Return the [X, Y] coordinate for the center point of the cell that contains the specified text.  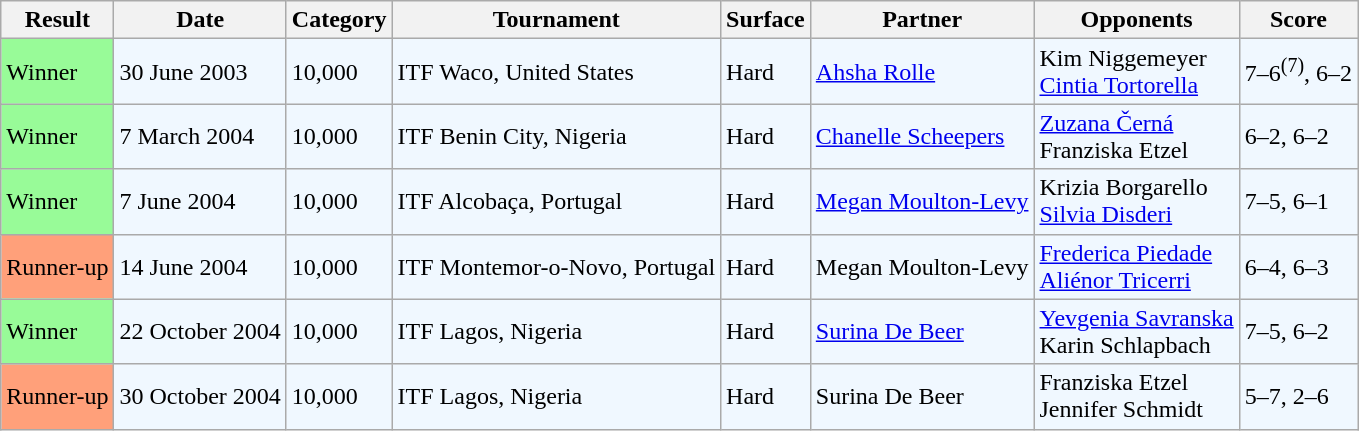
ITF Alcobaça, Portugal [556, 202]
6–2, 6–2 [1298, 136]
Kim Niggemeyer Cintia Tortorella [1136, 72]
Tournament [556, 20]
Zuzana Černá Franziska Etzel [1136, 136]
ITF Montemor-o-Novo, Portugal [556, 266]
ITF Benin City, Nigeria [556, 136]
Frederica Piedade Aliénor Tricerri [1136, 266]
Category [339, 20]
6–4, 6–3 [1298, 266]
Yevgenia Savranska Karin Schlapbach [1136, 332]
Date [200, 20]
Krizia Borgarello Silvia Disderi [1136, 202]
22 October 2004 [200, 332]
14 June 2004 [200, 266]
7–6(7), 6–2 [1298, 72]
30 June 2003 [200, 72]
7–5, 6–2 [1298, 332]
Opponents [1136, 20]
30 October 2004 [200, 396]
Franziska Etzel Jennifer Schmidt [1136, 396]
7 June 2004 [200, 202]
5–7, 2–6 [1298, 396]
7 March 2004 [200, 136]
Surface [766, 20]
Chanelle Scheepers [922, 136]
ITF Waco, United States [556, 72]
Partner [922, 20]
Ahsha Rolle [922, 72]
Result [58, 20]
7–5, 6–1 [1298, 202]
Score [1298, 20]
